For the text-containing cell, return its midpoint in (x, y) coordinate format. 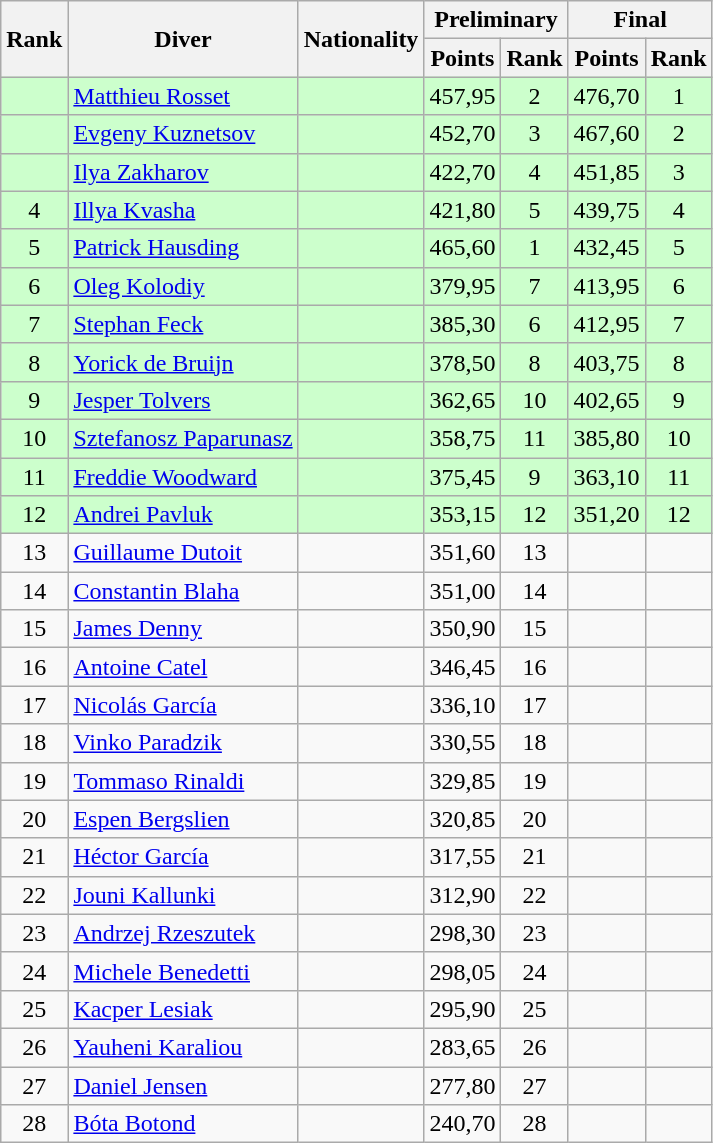
457,95 (462, 96)
Andrei Pavluk (183, 515)
Yauheni Karaliou (183, 1047)
346,45 (462, 667)
467,60 (606, 134)
Illya Kvasha (183, 210)
421,80 (462, 210)
351,00 (462, 591)
432,45 (606, 248)
451,85 (606, 172)
295,90 (462, 1009)
Nationality (361, 39)
422,70 (462, 172)
298,30 (462, 933)
Oleg Kolodiy (183, 286)
Espen Bergslien (183, 819)
351,60 (462, 553)
James Denny (183, 629)
351,20 (606, 515)
353,15 (462, 515)
Vinko Paradzik (183, 743)
363,10 (606, 477)
Diver (183, 39)
Final (640, 20)
465,60 (462, 248)
358,75 (462, 438)
Ilya Zakharov (183, 172)
298,05 (462, 971)
Nicolás García (183, 705)
476,70 (606, 96)
Sztefanosz Paparunasz (183, 438)
312,90 (462, 895)
277,80 (462, 1085)
412,95 (606, 324)
Bóta Botond (183, 1124)
283,65 (462, 1047)
240,70 (462, 1124)
Daniel Jensen (183, 1085)
379,95 (462, 286)
Andrzej Rzeszutek (183, 933)
452,70 (462, 134)
Jesper Tolvers (183, 400)
362,65 (462, 400)
385,80 (606, 438)
403,75 (606, 362)
320,85 (462, 819)
330,55 (462, 743)
Freddie Woodward (183, 477)
378,50 (462, 362)
Evgeny Kuznetsov (183, 134)
Stephan Feck (183, 324)
Guillaume Dutoit (183, 553)
Tommaso Rinaldi (183, 781)
Jouni Kallunki (183, 895)
Constantin Blaha (183, 591)
Kacper Lesiak (183, 1009)
317,55 (462, 857)
336,10 (462, 705)
Matthieu Rosset (183, 96)
Yorick de Bruijn (183, 362)
Preliminary (496, 20)
329,85 (462, 781)
Héctor García (183, 857)
402,65 (606, 400)
413,95 (606, 286)
375,45 (462, 477)
350,90 (462, 629)
Antoine Catel (183, 667)
439,75 (606, 210)
385,30 (462, 324)
Patrick Hausding (183, 248)
Michele Benedetti (183, 971)
